From the cell containing the given text, extract its center point as [x, y] coordinate. 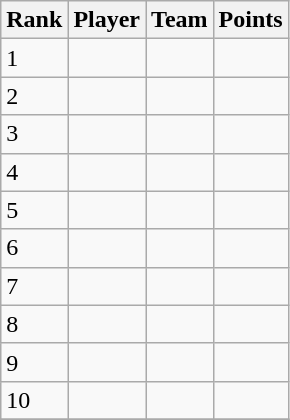
Points [250, 20]
5 [34, 210]
2 [34, 96]
Rank [34, 20]
Player [107, 20]
4 [34, 172]
3 [34, 134]
9 [34, 362]
1 [34, 58]
7 [34, 286]
6 [34, 248]
Team [180, 20]
10 [34, 400]
8 [34, 324]
